Search for the cell housing the specified text and yield its [X, Y] center coordinate. 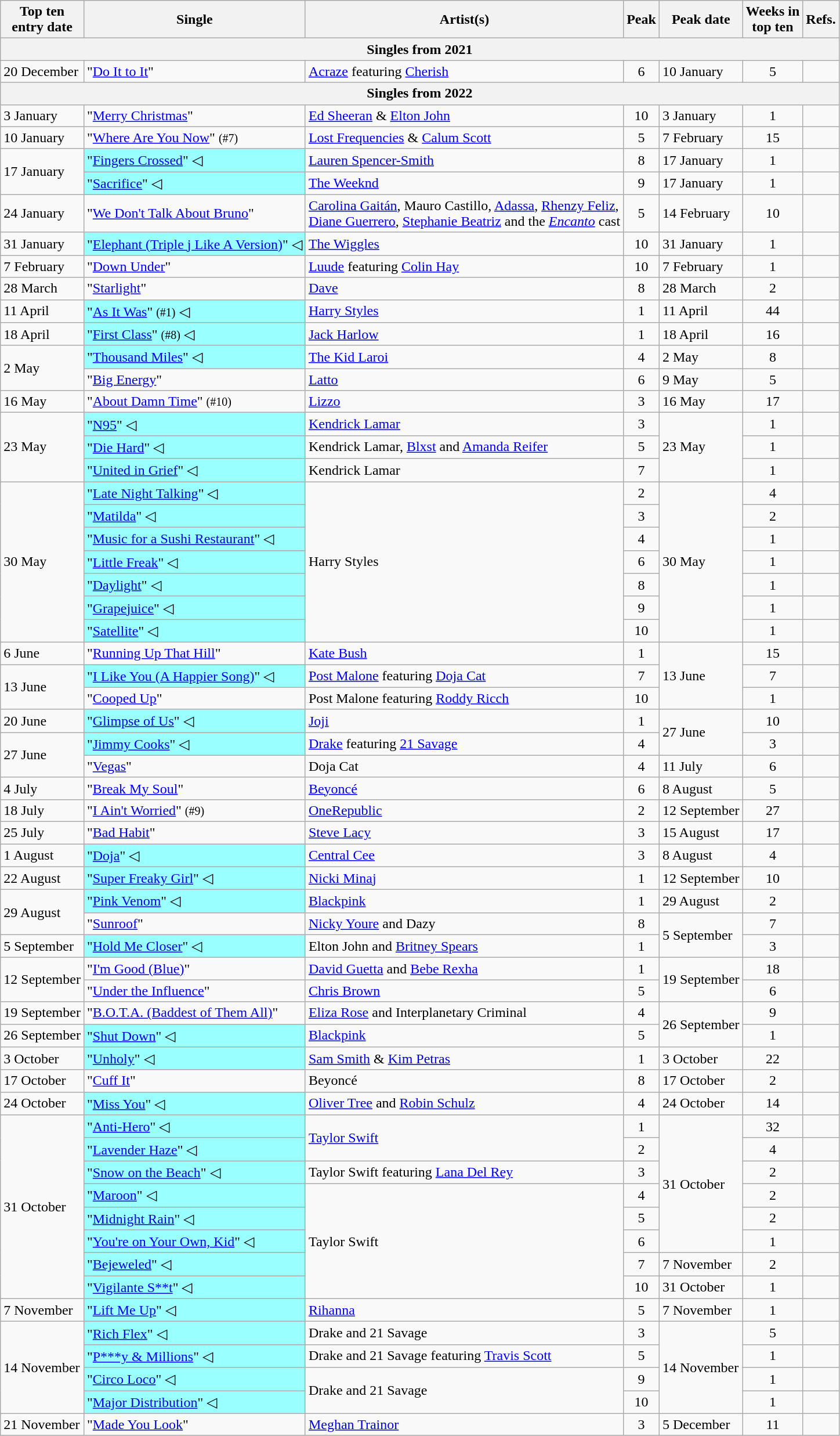
4 July [42, 788]
"Bejeweled" ◁ [194, 1264]
"Die Hard" ◁ [194, 447]
Singles from 2021 [420, 49]
"Cooped Up" [194, 698]
"Shut Down" ◁ [194, 1035]
"Vigilante S**t" ◁ [194, 1287]
1 August [42, 856]
"Major Distribution" ◁ [194, 1402]
Carolina Gaitán, Mauro Castillo, Adassa, Rhenzy Feliz,Diane Guerrero, Stephanie Beatriz and the Encanto cast [464, 214]
"I Like You (A Happier Song)" ◁ [194, 676]
Steve Lacy [464, 832]
Weeks intop ten [773, 20]
Jack Harlow [464, 334]
Sam Smith & Kim Petras [464, 1059]
Lost Frequencies & Calum Scott [464, 138]
Post Malone featuring Doja Cat [464, 676]
"Vegas" [194, 766]
Refs. [821, 20]
Kate Bush [464, 653]
"Elephant (Triple j Like A Version)" ◁ [194, 244]
Central Cee [464, 856]
Dave [464, 288]
"As It Was" (#1) ◁ [194, 311]
Peak [642, 20]
Meghan Trainor [464, 1424]
"Doja" ◁ [194, 856]
"Unholy" ◁ [194, 1059]
Oliver Tree and Robin Schulz [464, 1103]
"Starlight" [194, 288]
"Fingers Crossed" ◁ [194, 160]
Single [194, 20]
"Lift Me Up" ◁ [194, 1310]
Chris Brown [464, 991]
25 July [42, 832]
18 [773, 969]
Taylor Swift featuring Lana Del Rey [464, 1172]
"Big Energy" [194, 380]
OneRepublic [464, 810]
"Grapejuice" ◁ [194, 608]
"We Don't Talk About Bruno" [194, 214]
"About Damn Time" (#10) [194, 402]
Post Malone featuring Roddy Ricch [464, 698]
"Sunroof" [194, 923]
"Maroon" ◁ [194, 1195]
22 August [42, 878]
Acraze featuring Cherish [464, 71]
"Snow on the Beach" ◁ [194, 1172]
Nicky Youre and Dazy [464, 923]
Rihanna [464, 1310]
The Wiggles [464, 244]
"Little Freak" ◁ [194, 562]
16 [773, 334]
Kendrick Lamar, Blxst and Amanda Reifer [464, 447]
"Pink Venom" ◁ [194, 901]
18 July [42, 810]
"I'm Good (Blue)" [194, 969]
Elton John and Britney Spears [464, 946]
"You're on Your Own, Kid" ◁ [194, 1242]
"Circo Loco" ◁ [194, 1379]
Lizzo [464, 402]
"Cuff It" [194, 1081]
Drake and 21 Savage featuring Travis Scott [464, 1356]
"Anti-Hero" ◁ [194, 1127]
6 June [42, 653]
11 [773, 1424]
"Hold Me Closer" ◁ [194, 946]
Drake featuring 21 Savage [464, 744]
Lauren Spencer-Smith [464, 160]
"Where Are You Now" (#7) [194, 138]
15 August [701, 832]
"Glimpse of Us" ◁ [194, 721]
Singles from 2022 [420, 93]
"United in Grief" ◁ [194, 470]
20 June [42, 721]
Top tenentry date [42, 20]
"Made You Look" [194, 1424]
"Merry Christmas" [194, 116]
"Running Up That Hill" [194, 653]
24 January [42, 214]
Artist(s) [464, 20]
"Down Under" [194, 266]
"Bad Habit" [194, 832]
Joji [464, 721]
"Jimmy Cooks" ◁ [194, 744]
"Lavender Haze" ◁ [194, 1149]
The Kid Laroi [464, 357]
"Do It to It" [194, 71]
14 [773, 1103]
Nicki Minaj [464, 878]
Doja Cat [464, 766]
"Miss You" ◁ [194, 1103]
Luude featuring Colin Hay [464, 266]
"Music for a Sushi Restaurant" ◁ [194, 539]
"Sacrifice" ◁ [194, 183]
"B.O.T.A. (Baddest of Them All)" [194, 1013]
"Under the Influence" [194, 991]
Peak date [701, 20]
20 December [42, 71]
44 [773, 311]
Latto [464, 380]
Ed Sheeran & Elton John [464, 116]
21 November [42, 1424]
11 July [701, 766]
David Guetta and Bebe Rexha [464, 969]
"I Ain't Worried" (#9) [194, 810]
22 [773, 1059]
"Break My Soul" [194, 788]
Eliza Rose and Interplanetary Criminal [464, 1013]
"Super Freaky Girl" ◁ [194, 878]
"First Class" (#8) ◁ [194, 334]
"Late Night Talking" ◁ [194, 493]
9 May [701, 380]
32 [773, 1127]
"Rich Flex" ◁ [194, 1333]
"Daylight" ◁ [194, 585]
"N95" ◁ [194, 424]
14 February [701, 214]
27 [773, 810]
"Thousand Miles" ◁ [194, 357]
"P***y & Millions" ◁ [194, 1356]
The Weeknd [464, 183]
"Midnight Rain" ◁ [194, 1218]
"Satellite" ◁ [194, 631]
"Matilda" ◁ [194, 516]
5 December [701, 1424]
